Identify which cell holds the provided text, then report its (x, y) central coordinate. 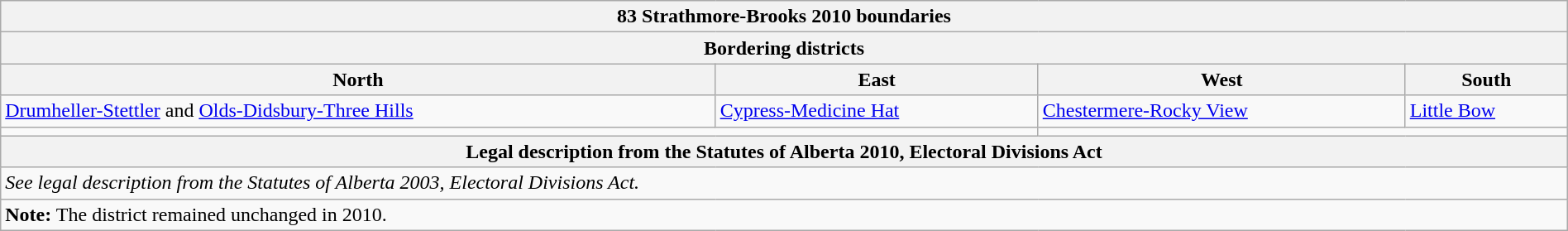
See legal description from the Statutes of Alberta 2003, Electoral Divisions Act. (784, 183)
South (1486, 79)
Little Bow (1486, 111)
Drumheller-Stettler and Olds-Didsbury-Three Hills (358, 111)
Bordering districts (784, 48)
Cypress-Medicine Hat (877, 111)
East (877, 79)
Chestermere-Rocky View (1221, 111)
Legal description from the Statutes of Alberta 2010, Electoral Divisions Act (784, 152)
83 Strathmore-Brooks 2010 boundaries (784, 17)
Note: The district remained unchanged in 2010. (784, 214)
West (1221, 79)
North (358, 79)
